Locate the cell with the specified text and output its [X, Y] center coordinate. 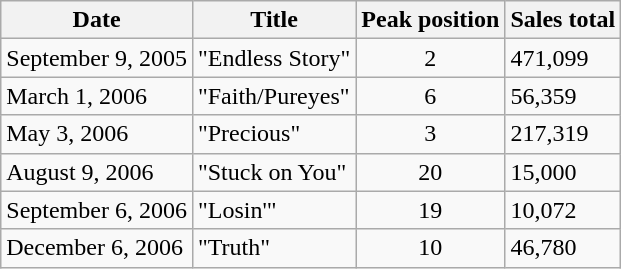
56,359 [563, 96]
471,099 [563, 58]
3 [430, 134]
September 6, 2006 [97, 210]
August 9, 2006 [97, 172]
46,780 [563, 248]
May 3, 2006 [97, 134]
"Losin'" [274, 210]
"Faith/Pureyes" [274, 96]
"Endless Story" [274, 58]
10,072 [563, 210]
20 [430, 172]
217,319 [563, 134]
Date [97, 20]
"Truth" [274, 248]
Peak position [430, 20]
December 6, 2006 [97, 248]
Sales total [563, 20]
September 9, 2005 [97, 58]
6 [430, 96]
2 [430, 58]
"Precious" [274, 134]
10 [430, 248]
Title [274, 20]
March 1, 2006 [97, 96]
19 [430, 210]
"Stuck on You" [274, 172]
15,000 [563, 172]
